Scan for the cell matching the given text and deliver its [x, y] coordinate at center. 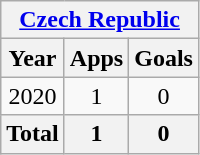
Apps [96, 58]
Czech Republic [100, 20]
Goals [164, 58]
Year [33, 58]
2020 [33, 96]
Total [33, 134]
